Return (x, y) of the center of cell containing provided text 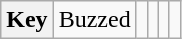
Key (27, 20)
Buzzed (94, 20)
